Provide the (x, y) coordinate of the cell's center where the given text is located.  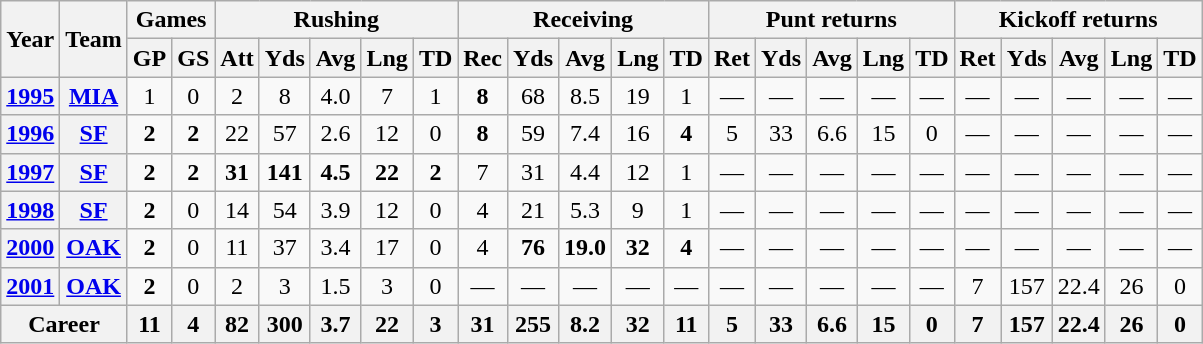
255 (532, 324)
16 (638, 134)
1997 (30, 172)
4.5 (336, 172)
14 (237, 210)
82 (237, 324)
1.5 (336, 286)
76 (532, 248)
141 (284, 172)
21 (532, 210)
19.0 (586, 248)
2000 (30, 248)
3.7 (336, 324)
8.2 (586, 324)
Rec (483, 58)
Games (170, 20)
Career (64, 324)
Punt returns (831, 20)
300 (284, 324)
8.5 (586, 96)
Att (237, 58)
GP (149, 58)
Team (94, 39)
1998 (30, 210)
9 (638, 210)
4.4 (586, 172)
Year (30, 39)
5.3 (586, 210)
1995 (30, 96)
68 (532, 96)
17 (387, 248)
1996 (30, 134)
Receiving (584, 20)
57 (284, 134)
Kickoff returns (1078, 20)
Rushing (336, 20)
7.4 (586, 134)
54 (284, 210)
MIA (94, 96)
3.4 (336, 248)
2001 (30, 286)
3.9 (336, 210)
4.0 (336, 96)
59 (532, 134)
2.6 (336, 134)
GS (194, 58)
19 (638, 96)
37 (284, 248)
